Locate the cell with the specified text and output its (X, Y) center coordinate. 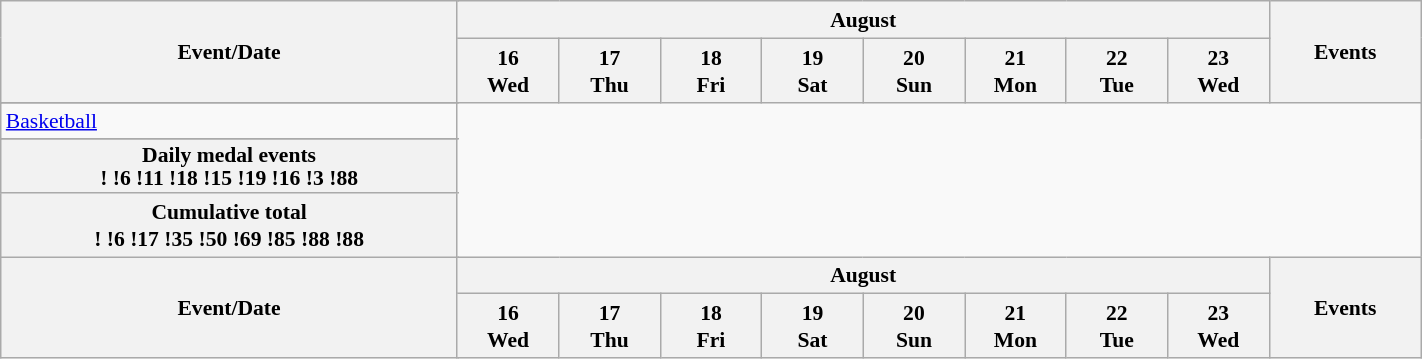
Basketball (230, 120)
Cumulative total! !6 !17 !35 !50 !69 !85 !88 !88 (230, 224)
Daily medal events! !6 !11 !18 !15 !19 !16 !3 !88 (230, 166)
